From the cell containing the given text, extract its center point as (x, y) coordinate. 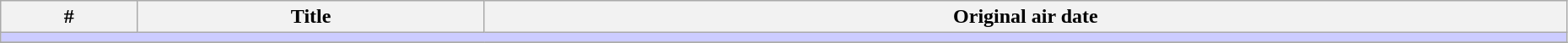
# (69, 17)
Title (311, 17)
Original air date (1026, 17)
